Detect which cell encompasses the target text, then output its [x, y] center coordinate. 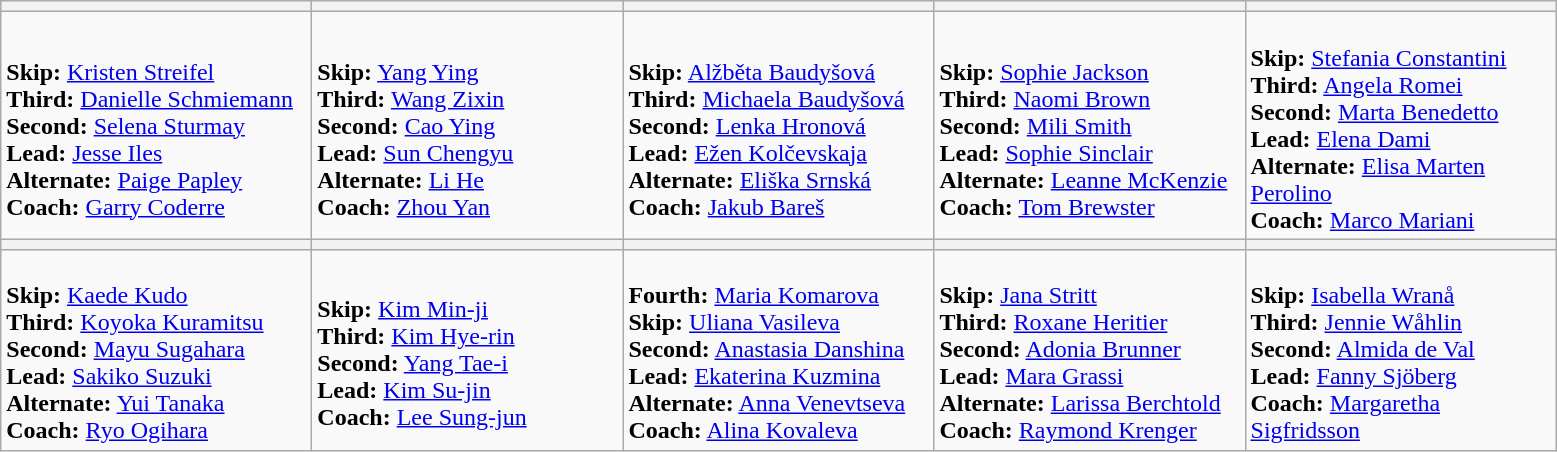
Skip: Sophie Jackson Third: Naomi Brown Second: Mili Smith Lead: Sophie Sinclair Alternate: Leanne McKenzie Coach: Tom Brewster [1090, 126]
Skip: Yang Ying Third: Wang Zixin Second: Cao Ying Lead: Sun Chengyu Alternate: Li He Coach: Zhou Yan [468, 126]
Fourth: Maria Komarova Skip: Uliana Vasileva Second: Anastasia Danshina Lead: Ekaterina Kuzmina Alternate: Anna Venevtseva Coach: Alina Kovaleva [778, 350]
Skip: Alžběta Baudyšová Third: Michaela Baudyšová Second: Lenka Hronová Lead: Ežen Kolčevskaja Alternate: Eliška Srnská Coach: Jakub Bareš [778, 126]
Skip: Jana Stritt Third: Roxane Heritier Second: Adonia Brunner Lead: Mara Grassi Alternate: Larissa Berchtold Coach: Raymond Krenger [1090, 350]
Skip: Kristen Streifel Third: Danielle Schmiemann Second: Selena Sturmay Lead: Jesse Iles Alternate: Paige Papley Coach: Garry Coderre [156, 126]
Skip: Kim Min-ji Third: Kim Hye-rin Second: Yang Tae-i Lead: Kim Su-jin Coach: Lee Sung-jun [468, 350]
Skip: Isabella Wranå Third: Jennie Wåhlin Second: Almida de Val Lead: Fanny Sjöberg Coach: Margaretha Sigfridsson [1400, 350]
Skip: Kaede Kudo Third: Koyoka Kuramitsu Second: Mayu Sugahara Lead: Sakiko Suzuki Alternate: Yui Tanaka Coach: Ryo Ogihara [156, 350]
Skip: Stefania Constantini Third: Angela Romei Second: Marta Benedetto Lead: Elena Dami Alternate: Elisa Marten Perolino Coach: Marco Mariani [1400, 126]
